Return the [x, y] coordinate for the center point of the cell that contains the specified text.  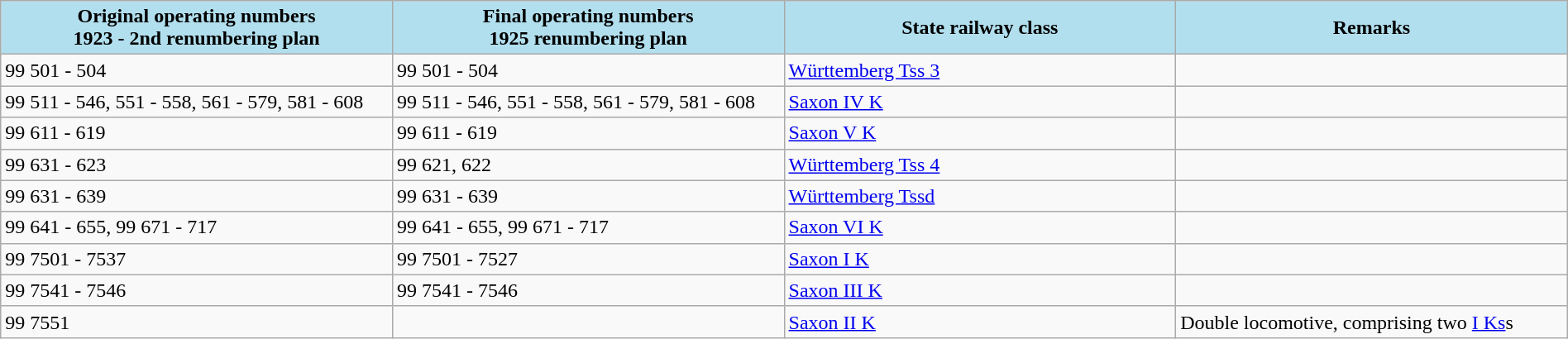
Saxon II K [980, 322]
99 7501 - 7537 [197, 259]
99 621, 622 [588, 165]
99 7551 [197, 322]
Saxon I K [980, 259]
Remarks [1372, 28]
Double locomotive, comprising two I Kss [1372, 322]
Saxon III K [980, 290]
Saxon V K [980, 133]
Original operating numbers 1923 - 2nd renumbering plan [197, 28]
Württemberg Tss 4 [980, 165]
Saxon VI K [980, 227]
Saxon IV K [980, 102]
Württemberg Tssd [980, 196]
State railway class [980, 28]
Final operating numbers 1925 renumbering plan [588, 28]
99 631 - 623 [197, 165]
Württemberg Tss 3 [980, 70]
99 7501 - 7527 [588, 259]
